Identify which cell holds the provided text, then report its (x, y) central coordinate. 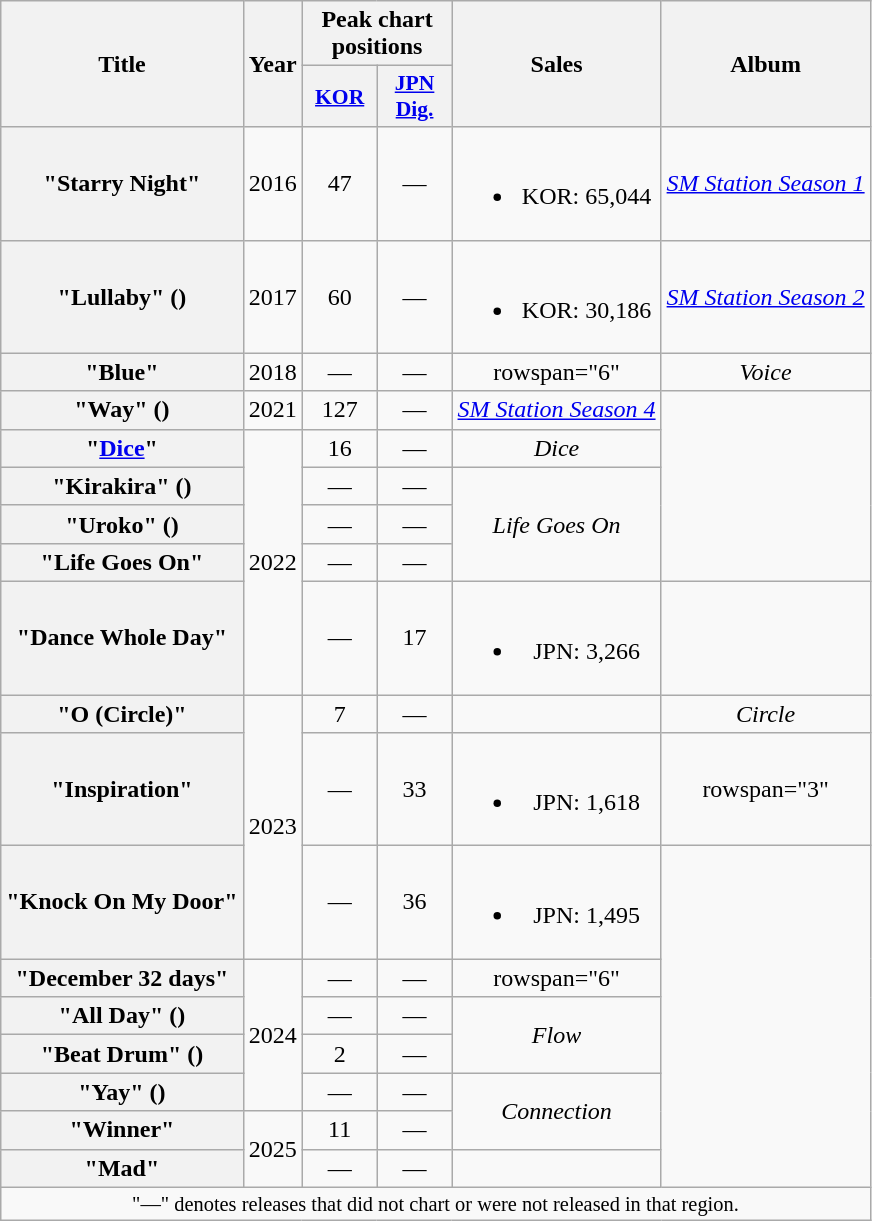
7 (340, 713)
2 (340, 1054)
Peak chart positions (377, 34)
2018 (272, 372)
36 (414, 902)
"Yay" () (122, 1092)
2021 (272, 410)
Dice (556, 448)
2024 (272, 1035)
"—" denotes releases that did not chart or were not released in that region. (436, 1204)
"Life Goes On" (122, 562)
"Beat Drum" () (122, 1054)
KOR: 65,044 (556, 184)
"Mad" (122, 1168)
JPN: 1,495 (556, 902)
SM Station Season 1 (766, 184)
47 (340, 184)
"Kirakira" () (122, 486)
Title (122, 64)
"Lullaby" () (122, 296)
"Blue" (122, 372)
JPNDig. (414, 96)
Connection (556, 1111)
60 (340, 296)
"Way" () (122, 410)
2016 (272, 184)
2022 (272, 562)
"O (Circle)" (122, 713)
16 (340, 448)
JPN: 3,266 (556, 638)
"Dice" (122, 448)
"Knock On My Door" (122, 902)
"December 32 days" (122, 978)
JPN: 1,618 (556, 790)
2017 (272, 296)
"Uroko" () (122, 524)
2025 (272, 1149)
"Starry Night" (122, 184)
rowspan="3" (766, 790)
Voice (766, 372)
Album (766, 64)
KOR (340, 96)
Sales (556, 64)
"Winner" (122, 1130)
127 (340, 410)
2023 (272, 826)
Circle (766, 713)
33 (414, 790)
17 (414, 638)
SM Station Season 2 (766, 296)
Life Goes On (556, 524)
11 (340, 1130)
KOR: 30,186 (556, 296)
"Dance Whole Day" (122, 638)
"Inspiration" (122, 790)
SM Station Season 4 (556, 410)
"All Day" () (122, 1016)
Year (272, 64)
Flow (556, 1035)
